Provide the (X, Y) coordinate of the cell's center where the given text is located.  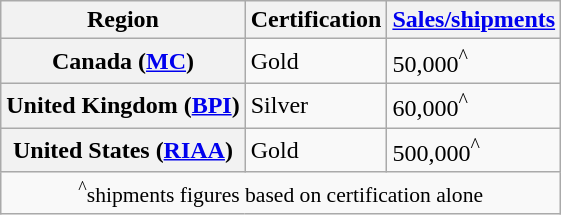
Sales/shipments (474, 20)
Silver (316, 106)
50,000^ (474, 62)
500,000^ (474, 150)
60,000^ (474, 106)
United States (RIAA) (123, 150)
United Kingdom (BPI) (123, 106)
Region (123, 20)
^shipments figures based on certification alone (281, 192)
Canada (MC) (123, 62)
Certification (316, 20)
